Output the [X, Y] coordinate of the center of the cell containing the given text.  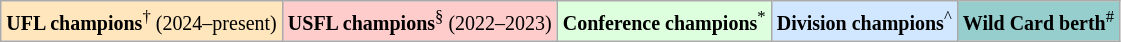
Conference champions* [664, 21]
Division champions^ [864, 21]
USFL champions§ (2022–2023) [420, 21]
Wild Card berth# [1038, 21]
UFL champions† (2024–present) [142, 21]
